Find where the given text appears and provide that cell's center as [X, Y] coordinate. 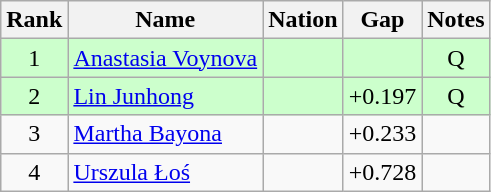
Nation [303, 20]
1 [34, 58]
Martha Bayona [166, 134]
Anastasia Voynova [166, 58]
Notes [456, 20]
Name [166, 20]
Lin Junhong [166, 96]
Gap [382, 20]
2 [34, 96]
Rank [34, 20]
+0.233 [382, 134]
+0.197 [382, 96]
4 [34, 172]
Urszula Łoś [166, 172]
+0.728 [382, 172]
3 [34, 134]
